Extract the [x, y] coordinate from the center of the cell holding the provided text.  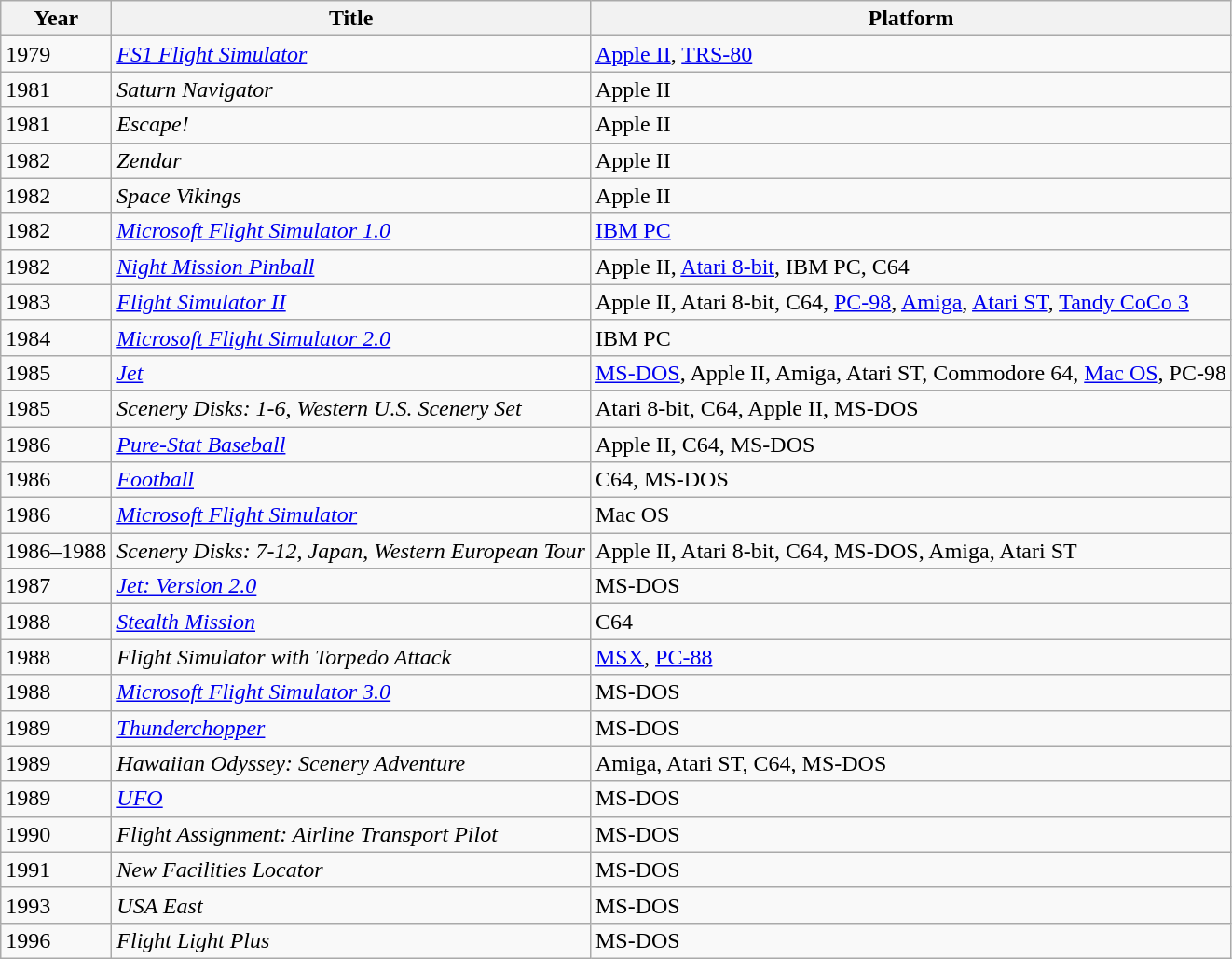
1993 [56, 905]
Escape! [351, 125]
Atari 8-bit, C64, Apple II, MS-DOS [910, 408]
1991 [56, 870]
UFO [351, 799]
Hawaiian Odyssey: Scenery Adventure [351, 763]
MS-DOS, Apple II, Amiga, Atari ST, Commodore 64, Mac OS, PC-98 [910, 373]
1979 [56, 54]
Jet [351, 373]
Flight Assignment: Airline Transport Pilot [351, 834]
Title [351, 19]
Mac OS [910, 515]
Apple II, Atari 8-bit, C64, PC-98, Amiga, Atari ST, Tandy CoCo 3 [910, 302]
C64, MS-DOS [910, 480]
Zendar [351, 160]
Scenery Disks: 7-12, Japan, Western European Tour [351, 551]
C64 [910, 622]
1983 [56, 302]
Thunderchopper [351, 728]
Apple II, Atari 8-bit, C64, MS-DOS, Amiga, Atari ST [910, 551]
Microsoft Flight Simulator 1.0 [351, 231]
1987 [56, 586]
Football [351, 480]
Apple II, Atari 8-bit, IBM PC, C64 [910, 267]
Microsoft Flight Simulator 2.0 [351, 337]
Flight Simulator II [351, 302]
Flight Light Plus [351, 940]
1986–1988 [56, 551]
Night Mission Pinball [351, 267]
Microsoft Flight Simulator 3.0 [351, 692]
FS1 Flight Simulator [351, 54]
1990 [56, 834]
Stealth Mission [351, 622]
Microsoft Flight Simulator [351, 515]
New Facilities Locator [351, 870]
Year [56, 19]
USA East [351, 905]
Apple II, C64, MS-DOS [910, 445]
1984 [56, 337]
MSX, PC-88 [910, 657]
Scenery Disks: 1-6, Western U.S. Scenery Set [351, 408]
Flight Simulator with Torpedo Attack [351, 657]
1996 [56, 940]
Pure-Stat Baseball [351, 445]
Jet: Version 2.0 [351, 586]
Space Vikings [351, 196]
Saturn Navigator [351, 89]
Apple II, TRS-80 [910, 54]
Amiga, Atari ST, C64, MS-DOS [910, 763]
Platform [910, 19]
